Determine the [X, Y] coordinate at the center of the cell enclosing the given text.  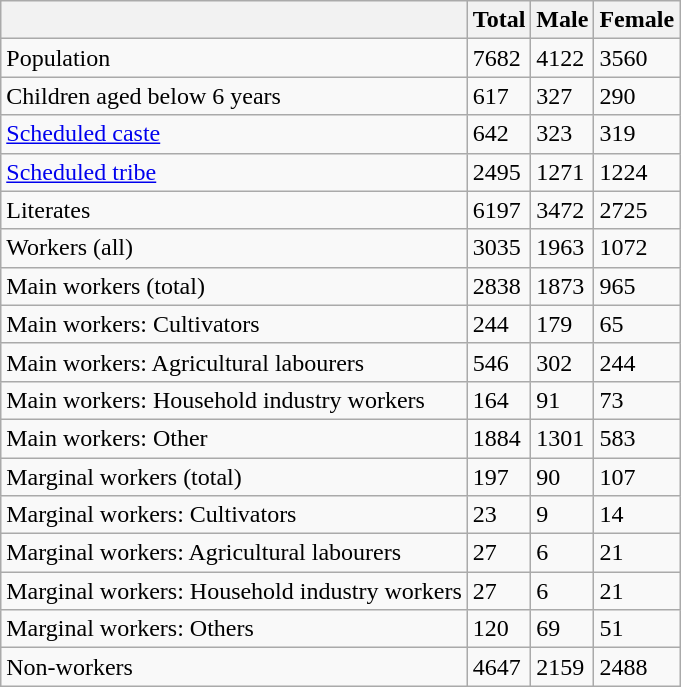
Population [234, 58]
290 [637, 96]
6197 [499, 210]
Non-workers [234, 667]
Marginal workers: Household industry workers [234, 591]
4122 [562, 58]
164 [499, 400]
51 [637, 629]
Scheduled tribe [234, 172]
179 [562, 324]
73 [637, 400]
3472 [562, 210]
65 [637, 324]
Main workers: Cultivators [234, 324]
Children aged below 6 years [234, 96]
Main workers (total) [234, 286]
1301 [562, 438]
965 [637, 286]
319 [637, 134]
Marginal workers: Agricultural labourers [234, 553]
1224 [637, 172]
3035 [499, 248]
Workers (all) [234, 248]
Scheduled caste [234, 134]
7682 [499, 58]
2488 [637, 667]
Total [499, 20]
Female [637, 20]
107 [637, 477]
1873 [562, 286]
302 [562, 362]
583 [637, 438]
Marginal workers: Others [234, 629]
2159 [562, 667]
2725 [637, 210]
Main workers: Other [234, 438]
642 [499, 134]
Literates [234, 210]
2495 [499, 172]
69 [562, 629]
323 [562, 134]
3560 [637, 58]
Marginal workers: Cultivators [234, 515]
14 [637, 515]
1072 [637, 248]
90 [562, 477]
Main workers: Agricultural labourers [234, 362]
91 [562, 400]
Marginal workers (total) [234, 477]
23 [499, 515]
Male [562, 20]
1884 [499, 438]
1963 [562, 248]
Main workers: Household industry workers [234, 400]
4647 [499, 667]
197 [499, 477]
120 [499, 629]
1271 [562, 172]
546 [499, 362]
327 [562, 96]
9 [562, 515]
2838 [499, 286]
617 [499, 96]
